Capture the cell that displays the provided text and extract its [x, y] central coordinate. 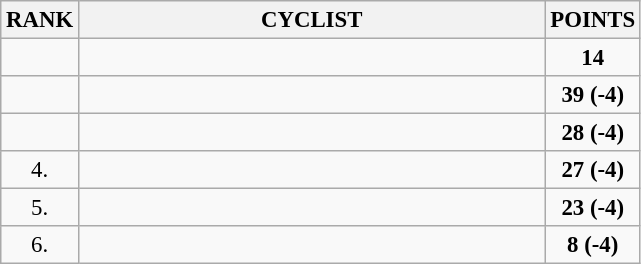
6. [40, 245]
4. [40, 170]
CYCLIST [312, 20]
28 (-4) [592, 133]
5. [40, 208]
8 (-4) [592, 245]
POINTS [592, 20]
23 (-4) [592, 208]
27 (-4) [592, 170]
RANK [40, 20]
14 [592, 58]
39 (-4) [592, 95]
